Detect which cell encompasses the target text, then output its (X, Y) center coordinate. 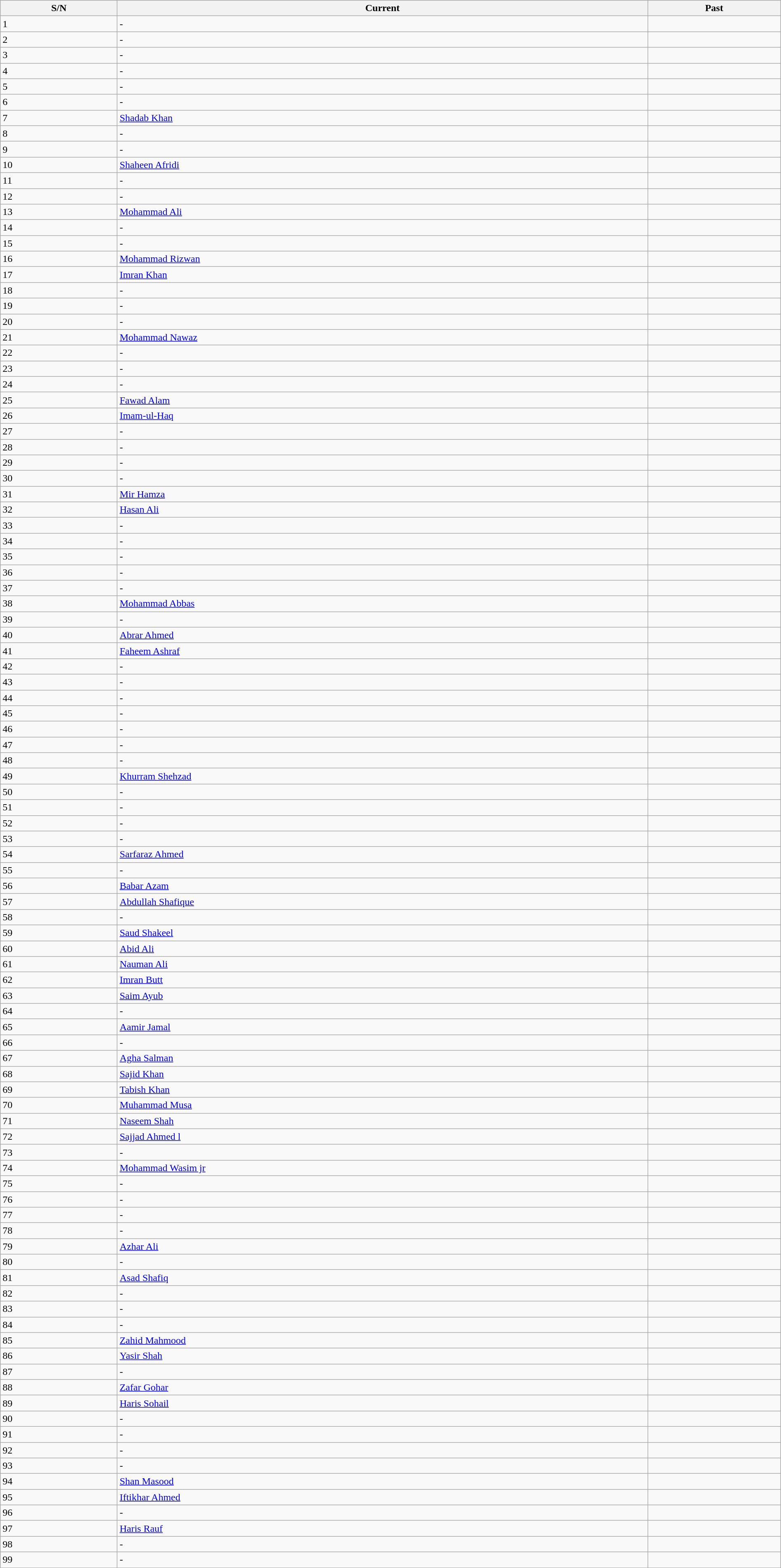
Mohammad Wasim jr (382, 1168)
44 (59, 698)
5 (59, 86)
53 (59, 839)
29 (59, 463)
65 (59, 1027)
88 (59, 1387)
Yasir Shah (382, 1356)
26 (59, 415)
86 (59, 1356)
Babar Azam (382, 886)
48 (59, 761)
19 (59, 306)
81 (59, 1278)
39 (59, 619)
62 (59, 980)
45 (59, 714)
77 (59, 1215)
49 (59, 776)
23 (59, 369)
12 (59, 196)
Khurram Shehzad (382, 776)
95 (59, 1497)
69 (59, 1090)
91 (59, 1434)
79 (59, 1246)
Current (382, 8)
84 (59, 1325)
Naseem Shah (382, 1121)
70 (59, 1105)
18 (59, 290)
97 (59, 1528)
30 (59, 478)
93 (59, 1466)
92 (59, 1450)
82 (59, 1293)
13 (59, 212)
64 (59, 1011)
68 (59, 1074)
Faheem Ashraf (382, 651)
42 (59, 666)
73 (59, 1152)
Tabish Khan (382, 1090)
40 (59, 635)
3 (59, 55)
61 (59, 964)
38 (59, 604)
8 (59, 133)
33 (59, 525)
75 (59, 1183)
20 (59, 322)
Fawad Alam (382, 400)
80 (59, 1262)
Haris Sohail (382, 1403)
89 (59, 1403)
83 (59, 1309)
Asad Shafiq (382, 1278)
90 (59, 1419)
98 (59, 1544)
Imam-ul-Haq (382, 415)
Abdullah Shafique (382, 901)
9 (59, 149)
Sarfaraz Ahmed (382, 854)
6 (59, 102)
55 (59, 870)
96 (59, 1513)
51 (59, 807)
1 (59, 24)
2 (59, 40)
52 (59, 823)
Imran Khan (382, 275)
74 (59, 1168)
Mohammad Rizwan (382, 259)
22 (59, 353)
17 (59, 275)
S/N (59, 8)
99 (59, 1560)
47 (59, 745)
78 (59, 1231)
Abid Ali (382, 948)
Azhar Ali (382, 1246)
Agha Salman (382, 1058)
21 (59, 337)
15 (59, 243)
56 (59, 886)
Sajjad Ahmed l (382, 1136)
4 (59, 71)
76 (59, 1199)
66 (59, 1043)
Mir Hamza (382, 494)
54 (59, 854)
46 (59, 729)
Shaheen Afridi (382, 165)
43 (59, 682)
27 (59, 431)
Iftikhar Ahmed (382, 1497)
7 (59, 118)
85 (59, 1340)
71 (59, 1121)
37 (59, 588)
25 (59, 400)
Saim Ayub (382, 996)
Shadab Khan (382, 118)
14 (59, 228)
16 (59, 259)
63 (59, 996)
Mohammad Abbas (382, 604)
Zafar Gohar (382, 1387)
32 (59, 510)
41 (59, 651)
67 (59, 1058)
87 (59, 1372)
Sajid Khan (382, 1074)
Zahid Mahmood (382, 1340)
10 (59, 165)
Nauman Ali (382, 964)
Abrar Ahmed (382, 635)
Muhammad Musa (382, 1105)
34 (59, 541)
11 (59, 180)
Shan Masood (382, 1482)
35 (59, 557)
94 (59, 1482)
58 (59, 917)
Haris Rauf (382, 1528)
36 (59, 572)
Imran Butt (382, 980)
57 (59, 901)
Aamir Jamal (382, 1027)
28 (59, 447)
59 (59, 933)
72 (59, 1136)
Mohammad Nawaz (382, 337)
24 (59, 384)
50 (59, 792)
Mohammad Ali (382, 212)
Saud Shakeel (382, 933)
31 (59, 494)
60 (59, 948)
Hasan Ali (382, 510)
Past (714, 8)
